Output the (X, Y) coordinate of the center of the cell containing the given text.  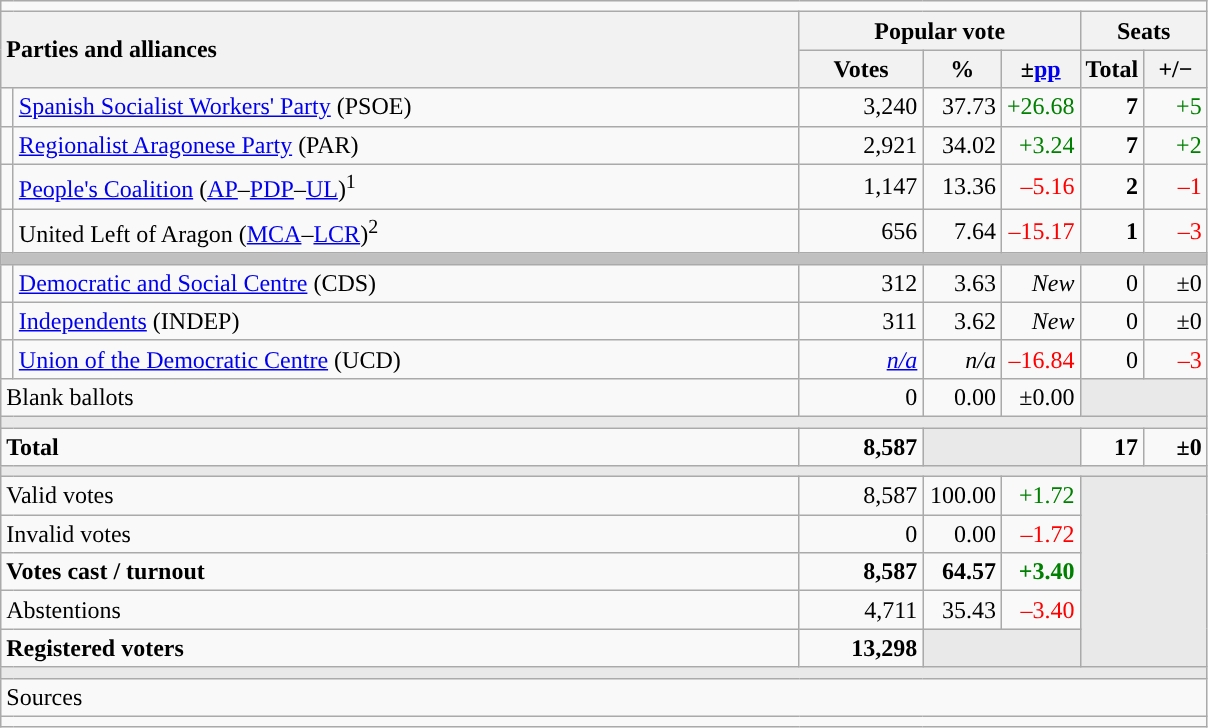
Votes (861, 69)
3.63 (962, 283)
–1.72 (1040, 534)
3,240 (861, 107)
Seats (1144, 31)
+3.40 (1040, 572)
–1 (1176, 186)
4,711 (861, 610)
Votes cast / turnout (400, 572)
+1.72 (1040, 496)
People's Coalition (AP–PDP–UL)1 (406, 186)
±0.00 (1040, 397)
64.57 (962, 572)
Invalid votes (400, 534)
311 (861, 321)
1 (1112, 232)
1,147 (861, 186)
–5.16 (1040, 186)
7.64 (962, 232)
Blank ballots (400, 397)
Abstentions (400, 610)
+26.68 (1040, 107)
2,921 (861, 145)
Democratic and Social Centre (CDS) (406, 283)
+3.24 (1040, 145)
United Left of Aragon (MCA–LCR)2 (406, 232)
+/− (1176, 69)
±pp (1040, 69)
100.00 (962, 496)
656 (861, 232)
–3.40 (1040, 610)
Union of the Democratic Centre (UCD) (406, 359)
Valid votes (400, 496)
+5 (1176, 107)
35.43 (962, 610)
Popular vote (940, 31)
13.36 (962, 186)
–16.84 (1040, 359)
34.02 (962, 145)
Registered voters (400, 648)
312 (861, 283)
Parties and alliances (400, 50)
2 (1112, 186)
3.62 (962, 321)
13,298 (861, 648)
37.73 (962, 107)
17 (1112, 447)
Regionalist Aragonese Party (PAR) (406, 145)
Independents (INDEP) (406, 321)
+2 (1176, 145)
% (962, 69)
–15.17 (1040, 232)
Spanish Socialist Workers' Party (PSOE) (406, 107)
Sources (604, 697)
